Return (x, y) of the center of cell containing provided text 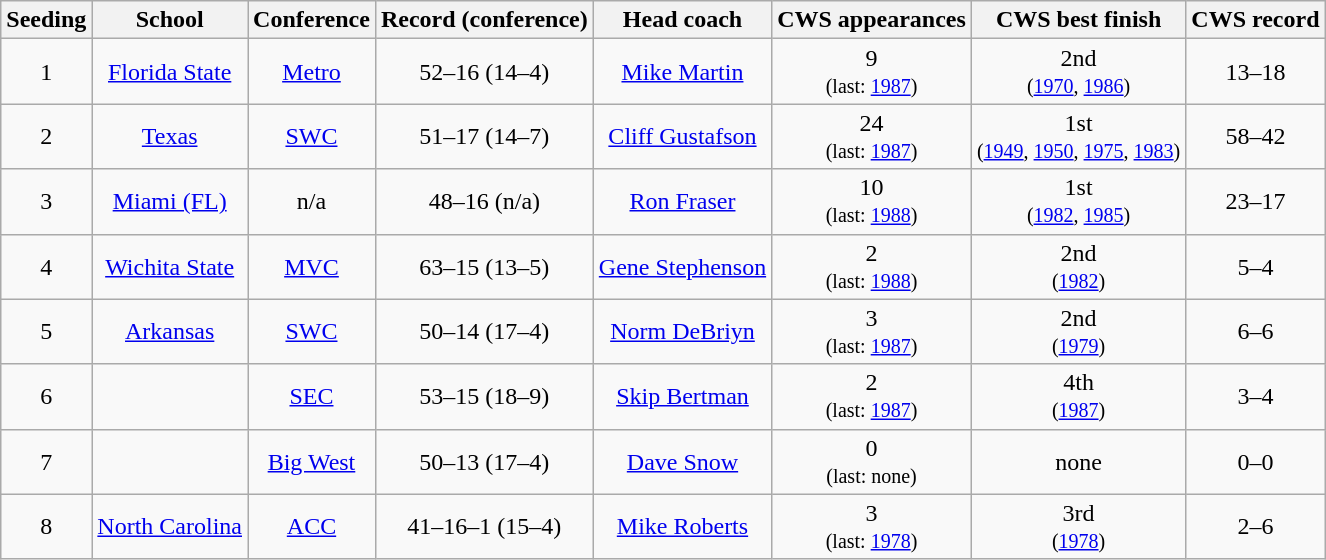
9(last: 1987) (872, 72)
Record (conference) (484, 20)
3rd(1978) (1078, 526)
Norm DeBriyn (682, 332)
SEC (312, 396)
4 (46, 266)
North Carolina (170, 526)
CWS best finish (1078, 20)
CWS appearances (872, 20)
Texas (170, 136)
10(last: 1988) (872, 202)
Wichita State (170, 266)
Skip Bertman (682, 396)
6 (46, 396)
2(last: 1987) (872, 396)
School (170, 20)
Head coach (682, 20)
23–17 (1256, 202)
MVC (312, 266)
2(last: 1988) (872, 266)
24(last: 1987) (872, 136)
n/a (312, 202)
Miami (FL) (170, 202)
48–16 (n/a) (484, 202)
8 (46, 526)
2 (46, 136)
Metro (312, 72)
1 (46, 72)
5 (46, 332)
3–4 (1256, 396)
2–6 (1256, 526)
50–14 (17–4) (484, 332)
51–17 (14–7) (484, 136)
ACC (312, 526)
2nd(1970, 1986) (1078, 72)
53–15 (18–9) (484, 396)
0–0 (1256, 462)
3(last: 1987) (872, 332)
Ron Fraser (682, 202)
Florida State (170, 72)
52–16 (14–4) (484, 72)
Gene Stephenson (682, 266)
7 (46, 462)
Arkansas (170, 332)
Conference (312, 20)
Big West (312, 462)
3(last: 1978) (872, 526)
Cliff Gustafson (682, 136)
2nd(1979) (1078, 332)
13–18 (1256, 72)
63–15 (13–5) (484, 266)
0(last: none) (872, 462)
50–13 (17–4) (484, 462)
CWS record (1256, 20)
6–6 (1256, 332)
5–4 (1256, 266)
4th(1987) (1078, 396)
58–42 (1256, 136)
none (1078, 462)
Seeding (46, 20)
Mike Martin (682, 72)
3 (46, 202)
Mike Roberts (682, 526)
41–16–1 (15–4) (484, 526)
1st(1982, 1985) (1078, 202)
Dave Snow (682, 462)
1st(1949, 1950, 1975, 1983) (1078, 136)
2nd(1982) (1078, 266)
